From the cell containing the given text, extract its center point as [x, y] coordinate. 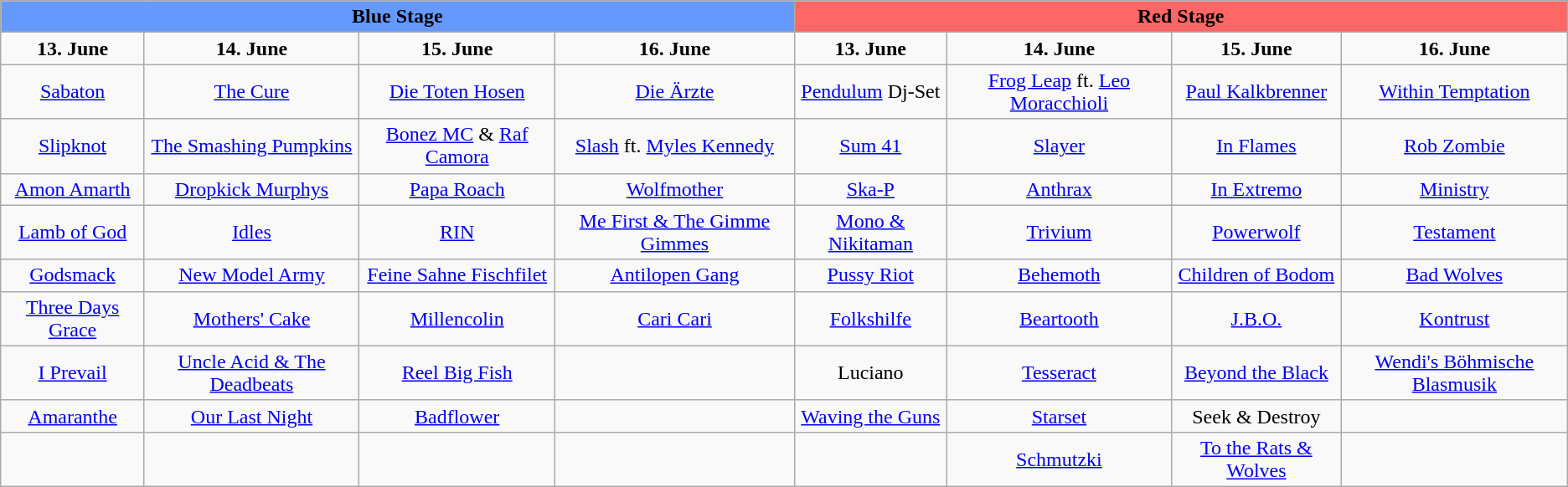
Badflower [456, 416]
Die Ärzte [675, 92]
Cari Cari [675, 318]
Frog Leap ft. Leo Moracchioli [1060, 92]
Paul Kalkbrenner [1256, 92]
Mono & Nikitaman [870, 233]
Sum 41 [870, 146]
Godsmack [73, 275]
Our Last Night [251, 416]
Amaranthe [73, 416]
Uncle Acid & The Deadbeats [251, 373]
Behemoth [1060, 275]
Idles [251, 233]
Blue Stage [397, 17]
Feine Sahne Fischfilet [456, 275]
Wendi's Böhmische Blasmusik [1454, 373]
Mothers' Cake [251, 318]
Antilopen Gang [675, 275]
Children of Bodom [1256, 275]
Die Toten Hosen [456, 92]
Kontrust [1454, 318]
Sabaton [73, 92]
Lamb of God [73, 233]
New Model Army [251, 275]
Dropkick Murphys [251, 189]
Powerwolf [1256, 233]
Seek & Destroy [1256, 416]
Folkshilfe [870, 318]
Slayer [1060, 146]
Beartooth [1060, 318]
The Smashing Pumpkins [251, 146]
Waving the Guns [870, 416]
Pussy Riot [870, 275]
Red Stage [1181, 17]
Wolfmother [675, 189]
Beyond the Black [1256, 373]
RIN [456, 233]
Testament [1454, 233]
Slash ft. Myles Kennedy [675, 146]
Within Temptation [1454, 92]
J.B.O. [1256, 318]
Slipknot [73, 146]
Reel Big Fish [456, 373]
Amon Amarth [73, 189]
Ministry [1454, 189]
Trivium [1060, 233]
In Extremo [1256, 189]
Pendulum Dj-Set [870, 92]
Bonez MC & Raf Camora [456, 146]
Schmutzki [1060, 459]
To the Rats & Wolves [1256, 459]
Three Days Grace [73, 318]
The Cure [251, 92]
Anthrax [1060, 189]
Me First & The Gimme Gimmes [675, 233]
In Flames [1256, 146]
Millencolin [456, 318]
I Prevail [73, 373]
Papa Roach [456, 189]
Bad Wolves [1454, 275]
Tesseract [1060, 373]
Rob Zombie [1454, 146]
Ska-P [870, 189]
Starset [1060, 416]
Luciano [870, 373]
